From the cell containing the given text, extract its center point as (X, Y) coordinate. 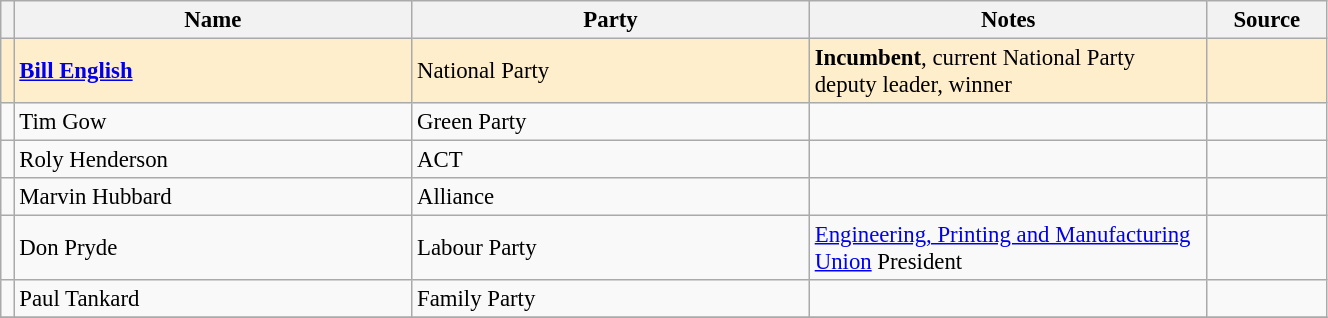
Source (1266, 20)
Labour Party (611, 248)
National Party (611, 72)
Paul Tankard (213, 299)
Notes (1008, 20)
Family Party (611, 299)
Don Pryde (213, 248)
Party (611, 20)
Tim Gow (213, 122)
Bill English (213, 72)
Roly Henderson (213, 160)
Engineering, Printing and Manufacturing Union President (1008, 248)
Green Party (611, 122)
Alliance (611, 197)
ACT (611, 160)
Marvin Hubbard (213, 197)
Incumbent, current National Party deputy leader, winner (1008, 72)
Name (213, 20)
